For the text-containing cell, return its midpoint in (X, Y) coordinate format. 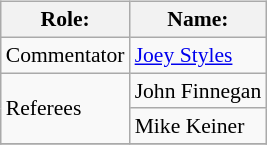
Mike Keiner (198, 126)
Role: (66, 20)
John Finnegan (198, 91)
Commentator (66, 55)
Name: (198, 20)
Referees (66, 108)
Joey Styles (198, 55)
